Capture the cell that displays the provided text and extract its (X, Y) central coordinate. 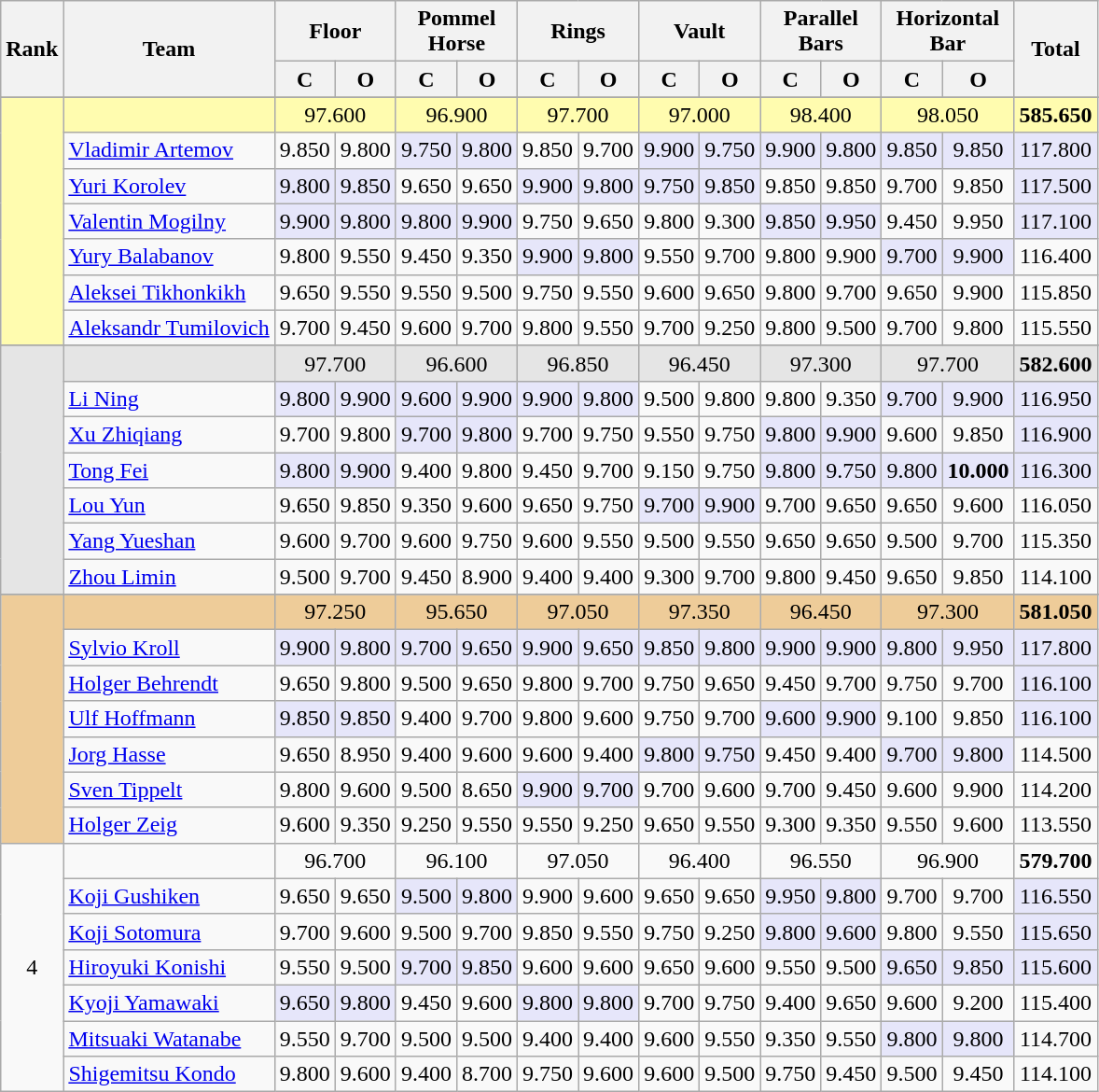
Valentin Mogilny (169, 221)
116.300 (1056, 469)
Rings (578, 32)
PommelHorse (456, 32)
Vladimir Artemov (169, 150)
96.100 (456, 861)
Aleksei Tikhonkikh (169, 292)
114.500 (1056, 754)
8.650 (487, 790)
116.900 (1056, 434)
Yang Yueshan (169, 541)
115.400 (1056, 1002)
96.850 (578, 363)
4 (32, 967)
9.150 (670, 469)
116.050 (1056, 506)
115.550 (1056, 328)
98.050 (948, 115)
Koji Sotomura (169, 931)
581.050 (1056, 612)
Xu Zhiqiang (169, 434)
116.400 (1056, 257)
116.550 (1056, 896)
115.650 (1056, 931)
Zhou Limin (169, 577)
8.700 (487, 1074)
96.400 (700, 861)
97.600 (335, 115)
98.400 (821, 115)
96.600 (456, 363)
117.500 (1056, 186)
115.600 (1056, 967)
HorizontalBar (948, 32)
Hiroyuki Konishi (169, 967)
Yuri Korolev (169, 186)
96.700 (335, 861)
8.950 (366, 754)
Rank (32, 49)
Yury Balabanov (169, 257)
Kyoji Yamawaki (169, 1002)
Ulf Hoffmann (169, 719)
585.650 (1056, 115)
579.700 (1056, 861)
10.000 (978, 469)
Total (1056, 49)
116.950 (1056, 399)
8.900 (487, 577)
582.600 (1056, 363)
114.200 (1056, 790)
97.000 (700, 115)
96.550 (821, 861)
Sven Tippelt (169, 790)
97.350 (700, 612)
Aleksandr Tumilovich (169, 328)
Jorg Hasse (169, 754)
Shigemitsu Kondo (169, 1074)
97.250 (335, 612)
95.650 (456, 612)
ParallelBars (821, 32)
Team (169, 49)
Vault (700, 32)
Floor (335, 32)
Koji Gushiken (169, 896)
Tong Fei (169, 469)
Li Ning (169, 399)
9.100 (912, 719)
115.850 (1056, 292)
Mitsuaki Watanabe (169, 1039)
9.200 (978, 1002)
114.700 (1056, 1039)
Sylvio Kroll (169, 648)
Holger Behrendt (169, 683)
117.100 (1056, 221)
113.550 (1056, 825)
115.350 (1056, 541)
Holger Zeig (169, 825)
Lou Yun (169, 506)
